Capture the cell that displays the provided text and extract its (X, Y) central coordinate. 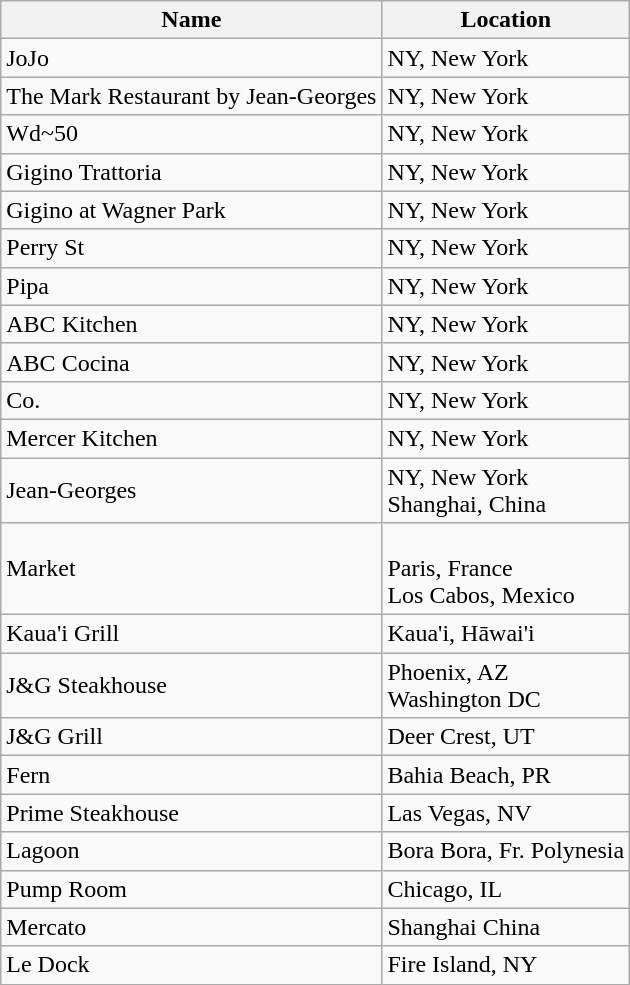
Market (192, 569)
Le Dock (192, 965)
Deer Crest, UT (506, 737)
Mercer Kitchen (192, 438)
Co. (192, 400)
Gigino at Wagner Park (192, 210)
Wd~50 (192, 134)
Gigino Trattoria (192, 172)
Las Vegas, NV (506, 813)
Phoenix, AZWashington DC (506, 686)
Paris, FranceLos Cabos, Mexico (506, 569)
Name (192, 20)
ABC Kitchen (192, 324)
J&G Steakhouse (192, 686)
Kaua'i, Hāwai'i (506, 634)
Lagoon (192, 851)
Kaua'i Grill (192, 634)
J&G Grill (192, 737)
Perry St (192, 248)
Pipa (192, 286)
Mercato (192, 927)
The Mark Restaurant by Jean-Georges (192, 96)
NY, New YorkShanghai, China (506, 490)
Location (506, 20)
JoJo (192, 58)
Chicago, IL (506, 889)
Bora Bora, Fr. Polynesia (506, 851)
Fern (192, 775)
Jean-Georges (192, 490)
Fire Island, NY (506, 965)
Prime Steakhouse (192, 813)
Pump Room (192, 889)
Bahia Beach, PR (506, 775)
Shanghai China (506, 927)
ABC Cocina (192, 362)
